Locate the cell with the specified text and output its (X, Y) center coordinate. 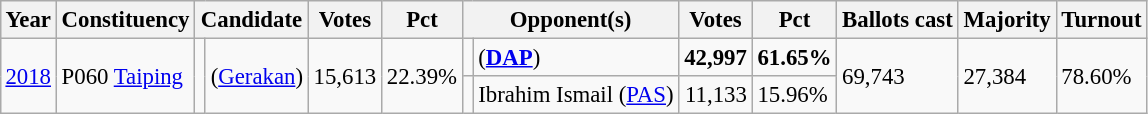
Year (28, 20)
Turnout (1102, 20)
Opponent(s) (570, 20)
Ibrahim Ismail (PAS) (576, 95)
2018 (28, 76)
42,997 (716, 57)
P060 Taiping (125, 76)
69,743 (898, 76)
Majority (1007, 20)
(DAP) (576, 57)
15.96% (794, 95)
61.65% (794, 57)
27,384 (1007, 76)
78.60% (1102, 76)
Ballots cast (898, 20)
22.39% (422, 76)
(Gerakan) (256, 76)
Candidate (252, 20)
15,613 (344, 76)
11,133 (716, 95)
Constituency (125, 20)
